Return [X, Y] of the center of cell containing provided text 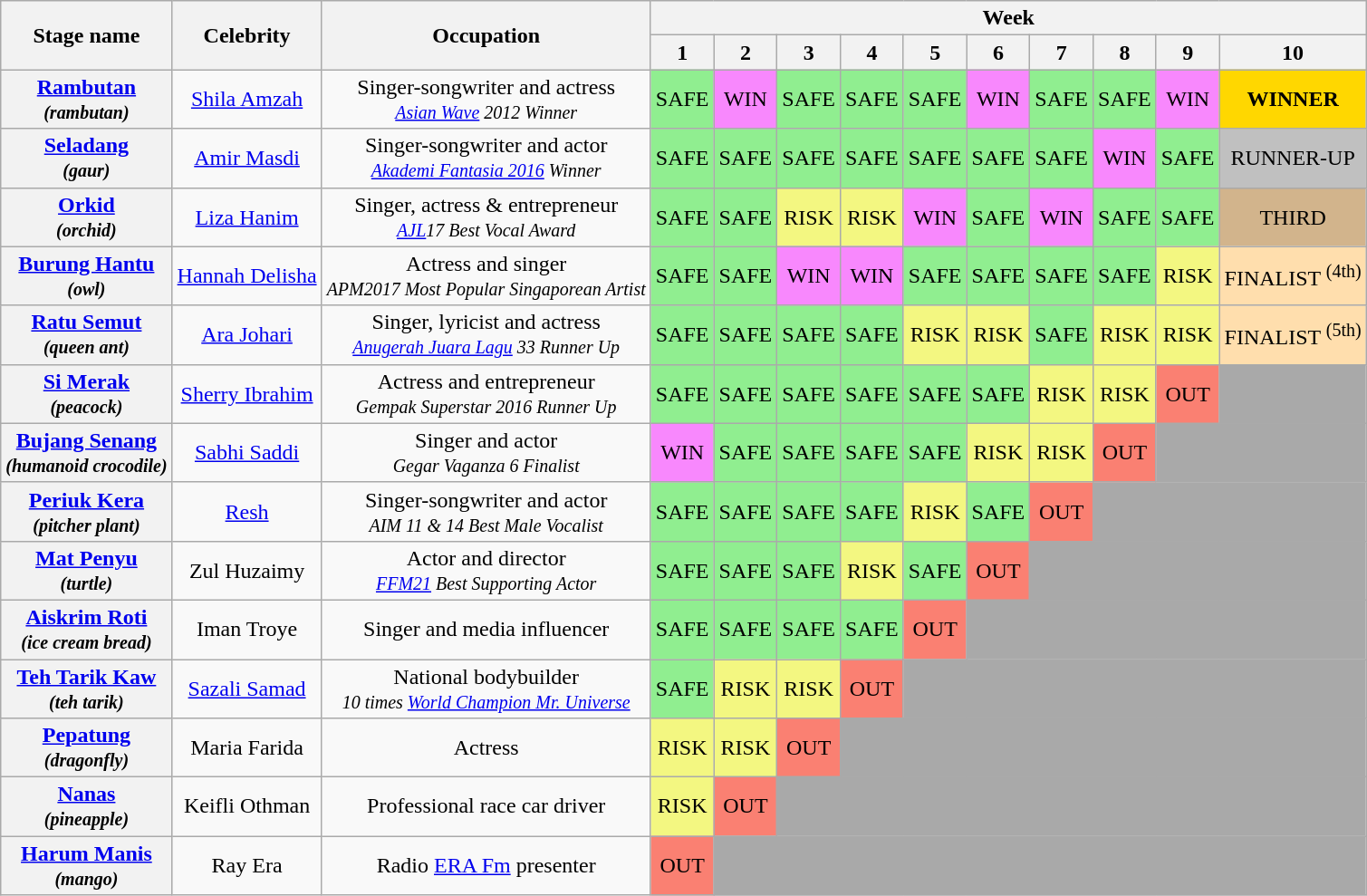
Stage name [87, 35]
Iman Troye [246, 629]
Sabhi Saddi [246, 453]
Actor and directorFFM21 Best Supporting Actor [486, 571]
Burung Hantu(owl) [87, 275]
National bodybuilder10 times World Champion Mr. Universe [486, 689]
1 [682, 53]
Aiskrim Roti (ice cream bread) [87, 629]
Actress and singerAPM2017 Most Popular Singaporean Artist [486, 275]
Zul Huzaimy [246, 571]
10 [1293, 53]
RUNNER-UP [1293, 158]
Periuk Kera(pitcher plant) [87, 511]
3 [809, 53]
Amir Masdi [246, 158]
FINALIST (5th) [1293, 335]
Singer and actorGegar Vaganza 6 Finalist [486, 453]
Shila Amzah [246, 100]
Singer and media influencer [486, 629]
Teh Tarik Kaw(teh tarik) [87, 689]
Bujang Senang(humanoid crocodile) [87, 453]
WINNER [1293, 100]
Liza Hanim [246, 217]
4 [872, 53]
Occupation [486, 35]
Keifli Othman [246, 806]
Celebrity [246, 35]
Hannah Delisha [246, 275]
Ray Era [246, 866]
Si Merak(peacock) [87, 393]
Resh [246, 511]
6 [998, 53]
Harum Manis(mango) [87, 866]
Actress and entrepreneurGempak Superstar 2016 Runner Up [486, 393]
Week [1008, 18]
Sherry Ibrahim [246, 393]
Ara Johari [246, 335]
THIRD [1293, 217]
Singer, lyricist and actressAnugerah Juara Lagu 33 Runner Up [486, 335]
Seladang(gaur) [87, 158]
Nanas(pineapple) [87, 806]
Maria Farida [246, 748]
FINALIST (4th) [1293, 275]
7 [1062, 53]
Mat Penyu(turtle) [87, 571]
Singer, actress & entrepreneurAJL17 Best Vocal Award [486, 217]
2 [746, 53]
Singer-songwriter and actressAsian Wave 2012 Winner [486, 100]
Singer-songwriter and actorAIM 11 & 14 Best Male Vocalist [486, 511]
Pepatung(dragonfly) [87, 748]
Sazali Samad [246, 689]
Ratu Semut(queen ant) [87, 335]
Rambutan(rambutan) [87, 100]
9 [1188, 53]
Actress [486, 748]
Singer-songwriter and actorAkademi Fantasia 2016 Winner [486, 158]
Orkid(orchid) [87, 217]
5 [935, 53]
Radio ERA Fm presenter [486, 866]
Professional race car driver [486, 806]
8 [1125, 53]
